Provide the (x, y) coordinate of the cell's center where the given text is located.  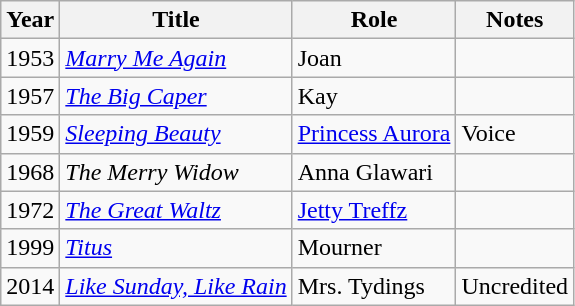
Princess Aurora (374, 134)
Jetty Treffz (374, 210)
Titus (176, 248)
Role (374, 20)
Marry Me Again (176, 58)
Like Sunday, Like Rain (176, 286)
1999 (30, 248)
Year (30, 20)
Voice (515, 134)
1957 (30, 96)
1972 (30, 210)
Sleeping Beauty (176, 134)
1968 (30, 172)
1959 (30, 134)
Anna Glawari (374, 172)
Kay (374, 96)
Mrs. Tydings (374, 286)
The Big Caper (176, 96)
The Merry Widow (176, 172)
The Great Waltz (176, 210)
1953 (30, 58)
Joan (374, 58)
Uncredited (515, 286)
Notes (515, 20)
2014 (30, 286)
Mourner (374, 248)
Title (176, 20)
